Search for the cell housing the specified text and yield its [X, Y] center coordinate. 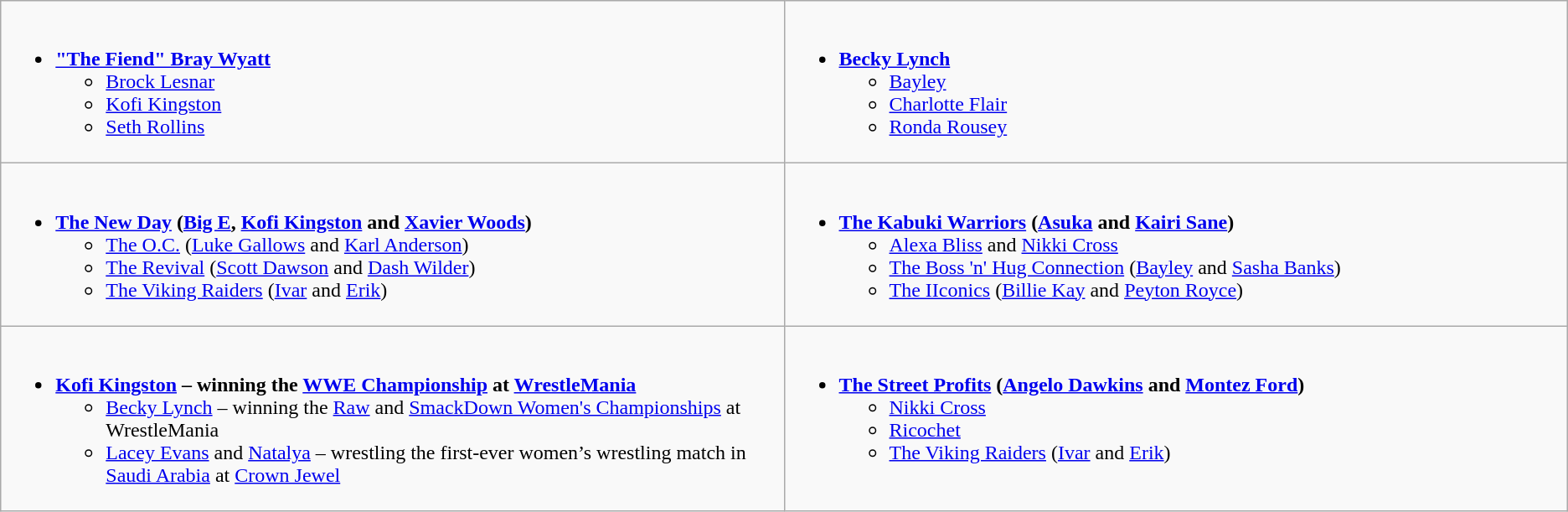
Becky LynchBayleyCharlotte FlairRonda Rousey [1176, 82]
"The Fiend" Bray WyattBrock LesnarKofi KingstonSeth Rollins [392, 82]
The Street Profits (Angelo Dawkins and Montez Ford)Nikki CrossRicochetThe Viking Raiders (Ivar and Erik) [1176, 419]
